Determine the (x, y) coordinate at the center of the cell enclosing the given text.  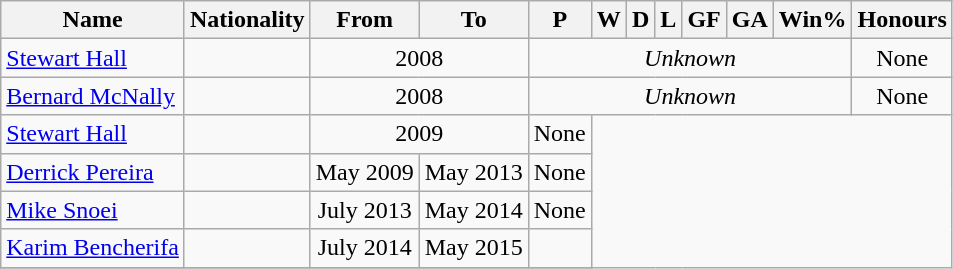
May 2015 (474, 248)
GA (750, 20)
Name (93, 20)
Karim Bencherifa (93, 248)
May 2009 (364, 172)
July 2014 (364, 248)
Nationality (247, 20)
Mike Snoei (93, 210)
Honours (902, 20)
D (640, 20)
2009 (419, 134)
Derrick Pereira (93, 172)
P (560, 20)
Bernard McNally (93, 96)
L (668, 20)
May 2014 (474, 210)
From (364, 20)
Win% (812, 20)
GF (704, 20)
To (474, 20)
May 2013 (474, 172)
July 2013 (364, 210)
W (608, 20)
